Search for the cell housing the specified text and yield its (X, Y) center coordinate. 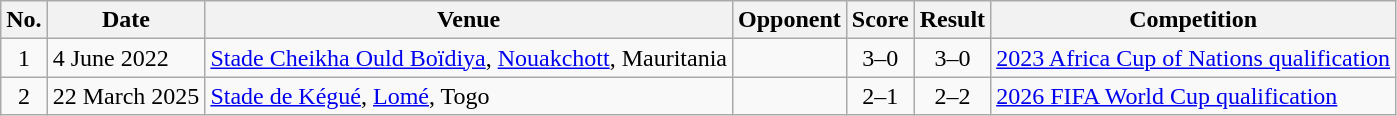
Venue (469, 20)
Stade de Kégué, Lomé, Togo (469, 96)
No. (24, 20)
1 (24, 58)
4 June 2022 (126, 58)
Score (880, 20)
2–1 (880, 96)
2026 FIFA World Cup qualification (1194, 96)
22 March 2025 (126, 96)
2–2 (952, 96)
Competition (1194, 20)
2 (24, 96)
Result (952, 20)
Date (126, 20)
Opponent (790, 20)
2023 Africa Cup of Nations qualification (1194, 58)
Stade Cheikha Ould Boïdiya, Nouakchott, Mauritania (469, 58)
